Search for the cell housing the specified text and yield its [x, y] center coordinate. 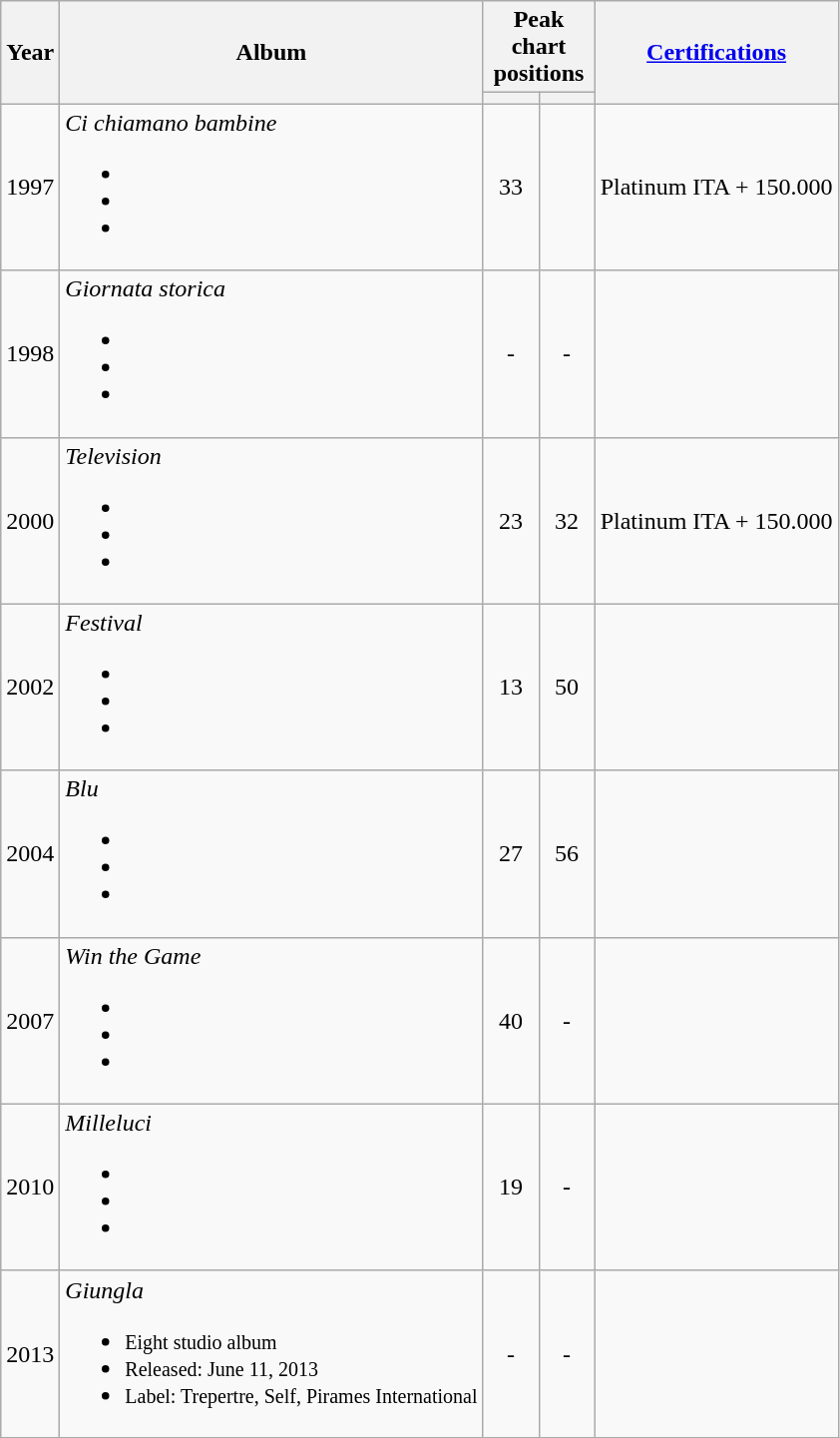
2013 [30, 1353]
Blu [271, 854]
2000 [30, 521]
13 [511, 687]
2007 [30, 1020]
1998 [30, 353]
Giornata storica [271, 353]
Win the Game [271, 1020]
Certifications [716, 52]
40 [511, 1020]
GiunglaEight studio albumReleased: June 11, 2013Label: Trepertre, Self, Pirames International [271, 1353]
50 [567, 687]
Album [271, 52]
Milleluci [271, 1188]
56 [567, 854]
Television [271, 521]
2004 [30, 854]
2010 [30, 1188]
2002 [30, 687]
1997 [30, 188]
27 [511, 854]
Festival [271, 687]
33 [511, 188]
19 [511, 1188]
Year [30, 52]
Peak chart positions [539, 47]
23 [511, 521]
Ci chiamano bambine [271, 188]
32 [567, 521]
